Return the (x, y) coordinate for the center point of the cell that contains the specified text.  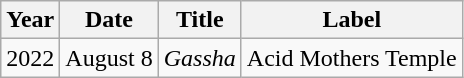
Label (352, 20)
Acid Mothers Temple (352, 58)
Title (200, 20)
2022 (30, 58)
Date (109, 20)
Year (30, 20)
August 8 (109, 58)
Gassha (200, 58)
